Detect which cell encompasses the target text, then output its [x, y] center coordinate. 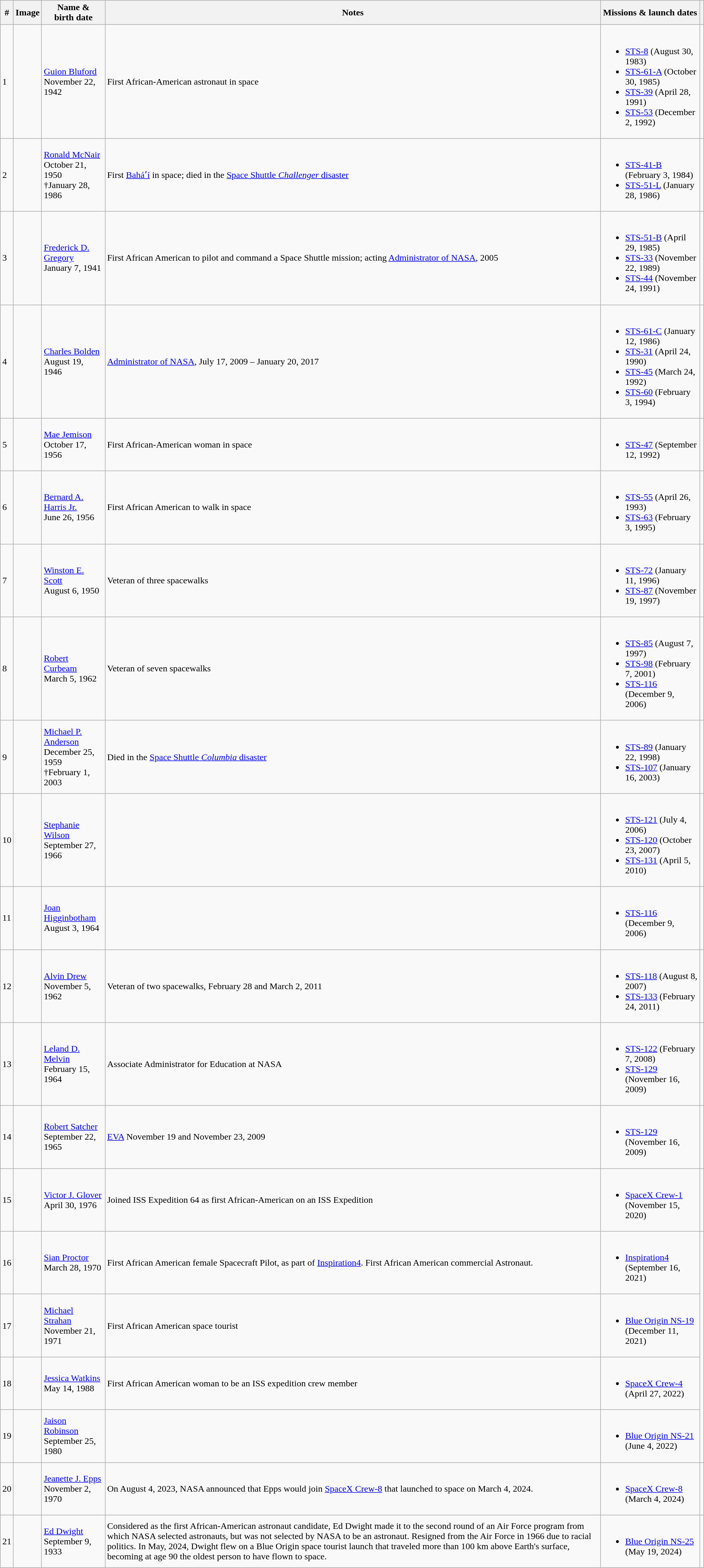
17 [7, 1325]
Bernard A. Harris Jr.June 26, 1956 [74, 507]
16 [7, 1263]
6 [7, 507]
First African American space tourist [353, 1325]
Image [28, 13]
11 [7, 918]
Leland D. MelvinFebruary 15, 1964 [74, 1064]
First African-American woman in space [353, 445]
21 [7, 1541]
Administrator of NASA, July 17, 2009 – January 20, 2017 [353, 361]
Charles BoldenAugust 19, 1946 [74, 361]
14 [7, 1137]
Missions & launch dates [650, 13]
Blue Origin NS-25 (May 19, 2024) [650, 1541]
# [7, 13]
Veteran of seven spacewalks [353, 669]
Jaison RobinsonSeptember 25, 1980 [74, 1436]
SpaceX Crew-4 (April 27, 2022) [650, 1383]
Jessica WatkinsMay 14, 1988 [74, 1383]
STS-47 (September 12, 1992) [650, 445]
3 [7, 258]
Veteran of two spacewalks, February 28 and March 2, 2011 [353, 986]
STS-116 (December 9, 2006) [650, 918]
SpaceX Crew-1 (November 15, 2020) [650, 1200]
STS-51-B (April 29, 1985)STS-33 (November 22, 1989)STS-44 (November 24, 1991) [650, 258]
Jeanette J. EppsNovember 2, 1970 [74, 1489]
12 [7, 986]
Frederick D. GregoryJanuary 7, 1941 [74, 258]
Blue Origin NS-19 (December 11, 2021) [650, 1325]
Michael StrahanNovember 21, 1971 [74, 1325]
STS-72 (January 11, 1996)STS-87 (November 19, 1997) [650, 580]
STS-89 (January 22, 1998)STS-107 (January 16, 2003) [650, 757]
Ed DwightSeptember 9, 1933 [74, 1541]
Robert CurbeamMarch 5, 1962 [74, 669]
Alvin DrewNovember 5, 1962 [74, 986]
First African American female Spacecraft Pilot, as part of Inspiration4. First African American commercial Astronaut. [353, 1263]
Mae JemisonOctober 17, 1956 [74, 445]
Inspiration4 (September 16, 2021) [650, 1263]
EVA November 19 and November 23, 2009 [353, 1137]
First African-American astronaut in space [353, 82]
19 [7, 1436]
13 [7, 1064]
STS-121 (July 4, 2006)STS-120 (October 23, 2007)STS-131 (April 5, 2010) [650, 840]
STS-118 (August 8, 2007)STS-133 (February 24, 2011) [650, 986]
2 [7, 175]
18 [7, 1383]
Stephanie WilsonSeptember 27, 1966 [74, 840]
First Baháʼí in space; died in the Space Shuttle Challenger disaster [353, 175]
First African American to walk in space [353, 507]
10 [7, 840]
1 [7, 82]
Robert SatcherSeptember 22, 1965 [74, 1137]
Winston E. ScottAugust 6, 1950 [74, 580]
SpaceX Crew-8 (March 4, 2024) [650, 1489]
4 [7, 361]
8 [7, 669]
Veteran of three spacewalks [353, 580]
STS-129 (November 16, 2009) [650, 1137]
On August 4, 2023, NASA announced that Epps would join SpaceX Crew-8 that launched to space on March 4, 2024. [353, 1489]
Joined ISS Expedition 64 as first African-American on an ISS Expedition [353, 1200]
Joan HigginbothamAugust 3, 1964 [74, 918]
STS-122 (February 7, 2008)STS-129 (November 16, 2009) [650, 1064]
7 [7, 580]
Sian ProctorMarch 28, 1970 [74, 1263]
15 [7, 1200]
Ronald McNairOctober 21, 1950†January 28, 1986 [74, 175]
STS-85 (August 7, 1997)STS-98 (February 7, 2001)STS-116 (December 9, 2006) [650, 669]
Victor J. GloverApril 30, 1976 [74, 1200]
STS-61-C (January 12, 1986)STS-31 (April 24, 1990)STS-45 (March 24, 1992)STS-60 (February 3, 1994) [650, 361]
Died in the Space Shuttle Columbia disaster [353, 757]
Michael P. AndersonDecember 25, 1959†February 1, 2003 [74, 757]
Name &birth date [74, 13]
STS-8 (August 30, 1983)STS-61-A (October 30, 1985)STS-39 (April 28, 1991)STS-53 (December 2, 1992) [650, 82]
Associate Administrator for Education at NASA [353, 1064]
STS-41-B (February 3, 1984)STS-51-L (January 28, 1986) [650, 175]
Blue Origin NS-21 (June 4, 2022) [650, 1436]
First African American to pilot and command a Space Shuttle mission; acting Administrator of NASA, 2005 [353, 258]
Notes [353, 13]
STS-55 (April 26, 1993)STS-63 (February 3, 1995) [650, 507]
9 [7, 757]
First African American woman to be an ISS expedition crew member [353, 1383]
Guion BlufordNovember 22, 1942 [74, 82]
20 [7, 1489]
5 [7, 445]
